Capture the cell that displays the provided text and extract its [X, Y] central coordinate. 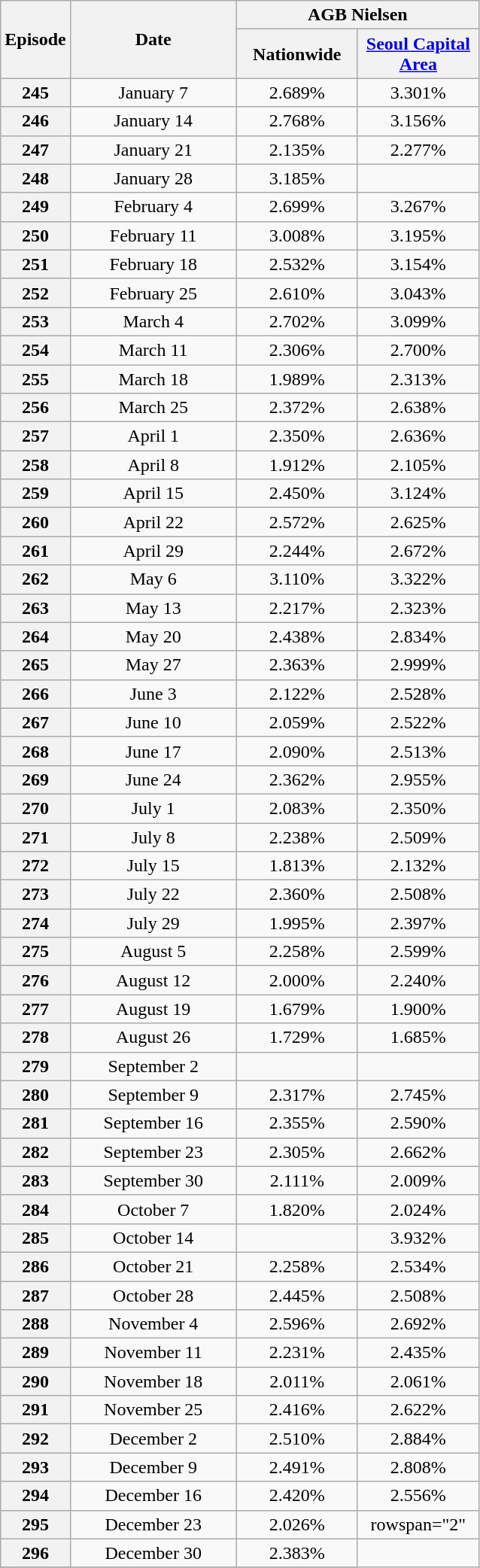
257 [35, 436]
December 23 [153, 1524]
January 21 [153, 150]
264 [35, 637]
266 [35, 694]
289 [35, 1353]
284 [35, 1209]
rowspan="2" [418, 1524]
2.625% [418, 522]
2.420% [296, 1496]
August 5 [153, 952]
253 [35, 321]
291 [35, 1410]
2.244% [296, 551]
2.435% [418, 1353]
250 [35, 236]
277 [35, 1009]
2.363% [296, 665]
July 15 [153, 866]
2.231% [296, 1353]
October 28 [153, 1295]
2.702% [296, 321]
2.090% [296, 751]
1.995% [296, 923]
282 [35, 1152]
January 7 [153, 93]
2.672% [418, 551]
Seoul Capital Area [418, 54]
1.679% [296, 1009]
3.322% [418, 579]
Date [153, 39]
285 [35, 1238]
October 14 [153, 1238]
2.491% [296, 1467]
2.610% [296, 293]
1.813% [296, 866]
259 [35, 494]
268 [35, 751]
2.306% [296, 350]
2.884% [418, 1439]
August 26 [153, 1038]
272 [35, 866]
May 20 [153, 637]
2.522% [418, 722]
January 28 [153, 178]
August 12 [153, 980]
2.638% [418, 408]
245 [35, 93]
3.124% [418, 494]
260 [35, 522]
2.768% [296, 121]
June 17 [153, 751]
2.317% [296, 1095]
2.105% [418, 465]
February 25 [153, 293]
2.024% [418, 1209]
May 6 [153, 579]
2.534% [418, 1266]
2.689% [296, 93]
September 9 [153, 1095]
June 24 [153, 779]
December 16 [153, 1496]
2.445% [296, 1295]
2.132% [418, 866]
3.185% [296, 178]
November 18 [153, 1381]
294 [35, 1496]
1.685% [418, 1038]
2.692% [418, 1324]
252 [35, 293]
263 [35, 608]
February 18 [153, 264]
October 21 [153, 1266]
3.099% [418, 321]
271 [35, 837]
247 [35, 150]
September 2 [153, 1066]
2.999% [418, 665]
279 [35, 1066]
June 10 [153, 722]
2.450% [296, 494]
258 [35, 465]
2.397% [418, 923]
2.622% [418, 1410]
May 27 [153, 665]
July 8 [153, 837]
December 9 [153, 1467]
April 15 [153, 494]
3.267% [418, 207]
3.932% [418, 1238]
Nationwide [296, 54]
March 4 [153, 321]
2.355% [296, 1123]
December 30 [153, 1553]
September 23 [153, 1152]
2.061% [418, 1381]
265 [35, 665]
2.509% [418, 837]
3.301% [418, 93]
2.240% [418, 980]
2.596% [296, 1324]
273 [35, 895]
July 22 [153, 895]
November 11 [153, 1353]
September 16 [153, 1123]
2.313% [418, 378]
2.000% [296, 980]
2.590% [418, 1123]
2.955% [418, 779]
1.820% [296, 1209]
270 [35, 808]
296 [35, 1553]
281 [35, 1123]
2.528% [418, 694]
275 [35, 952]
2.059% [296, 722]
290 [35, 1381]
2.026% [296, 1524]
2.416% [296, 1410]
267 [35, 722]
2.009% [418, 1181]
2.135% [296, 150]
278 [35, 1038]
248 [35, 178]
2.372% [296, 408]
April 22 [153, 522]
2.699% [296, 207]
295 [35, 1524]
2.438% [296, 637]
262 [35, 579]
July 29 [153, 923]
2.305% [296, 1152]
3.195% [418, 236]
July 1 [153, 808]
2.510% [296, 1439]
2.599% [418, 952]
2.808% [418, 1467]
1.729% [296, 1038]
2.834% [418, 637]
2.111% [296, 1181]
2.362% [296, 779]
269 [35, 779]
274 [35, 923]
283 [35, 1181]
2.011% [296, 1381]
2.360% [296, 895]
May 13 [153, 608]
287 [35, 1295]
2.636% [418, 436]
2.532% [296, 264]
2.238% [296, 837]
2.745% [418, 1095]
April 8 [153, 465]
254 [35, 350]
September 30 [153, 1181]
286 [35, 1266]
2.700% [418, 350]
3.156% [418, 121]
2.662% [418, 1152]
2.217% [296, 608]
March 11 [153, 350]
2.383% [296, 1553]
261 [35, 551]
2.083% [296, 808]
246 [35, 121]
November 4 [153, 1324]
276 [35, 980]
AGB Nielsen [357, 15]
288 [35, 1324]
March 18 [153, 378]
1.989% [296, 378]
April 29 [153, 551]
February 11 [153, 236]
2.277% [418, 150]
3.110% [296, 579]
3.008% [296, 236]
1.900% [418, 1009]
October 7 [153, 1209]
3.043% [418, 293]
June 3 [153, 694]
2.556% [418, 1496]
2.122% [296, 694]
280 [35, 1095]
292 [35, 1439]
2.572% [296, 522]
February 4 [153, 207]
Episode [35, 39]
3.154% [418, 264]
2.513% [418, 751]
256 [35, 408]
April 1 [153, 436]
2.323% [418, 608]
January 14 [153, 121]
December 2 [153, 1439]
249 [35, 207]
March 25 [153, 408]
1.912% [296, 465]
November 25 [153, 1410]
255 [35, 378]
251 [35, 264]
293 [35, 1467]
August 19 [153, 1009]
